Identify which cell holds the provided text, then report its (X, Y) central coordinate. 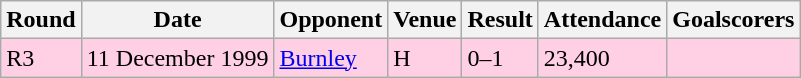
Venue (425, 20)
R3 (41, 58)
Result (500, 20)
Round (41, 20)
Opponent (331, 20)
Date (178, 20)
Attendance (602, 20)
23,400 (602, 58)
Goalscorers (734, 20)
Burnley (331, 58)
H (425, 58)
11 December 1999 (178, 58)
0–1 (500, 58)
